Detect which cell encompasses the target text, then output its (X, Y) center coordinate. 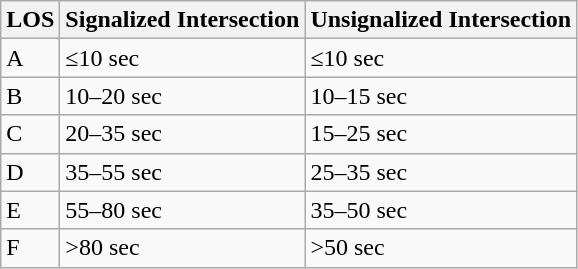
Unsignalized Intersection (441, 20)
35–50 sec (441, 210)
C (30, 134)
35–55 sec (182, 172)
A (30, 58)
10–15 sec (441, 96)
>80 sec (182, 248)
55–80 sec (182, 210)
E (30, 210)
Signalized Intersection (182, 20)
F (30, 248)
B (30, 96)
25–35 sec (441, 172)
20–35 sec (182, 134)
15–25 sec (441, 134)
LOS (30, 20)
>50 sec (441, 248)
10–20 sec (182, 96)
D (30, 172)
